Return the [x, y] coordinate for the center point of the cell that contains the specified text.  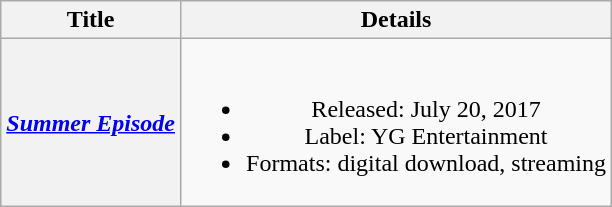
Summer Episode [91, 122]
Title [91, 20]
Details [396, 20]
Released: July 20, 2017Label: YG EntertainmentFormats: digital download, streaming [396, 122]
